Extract the [X, Y] coordinate from the center of the cell holding the provided text.  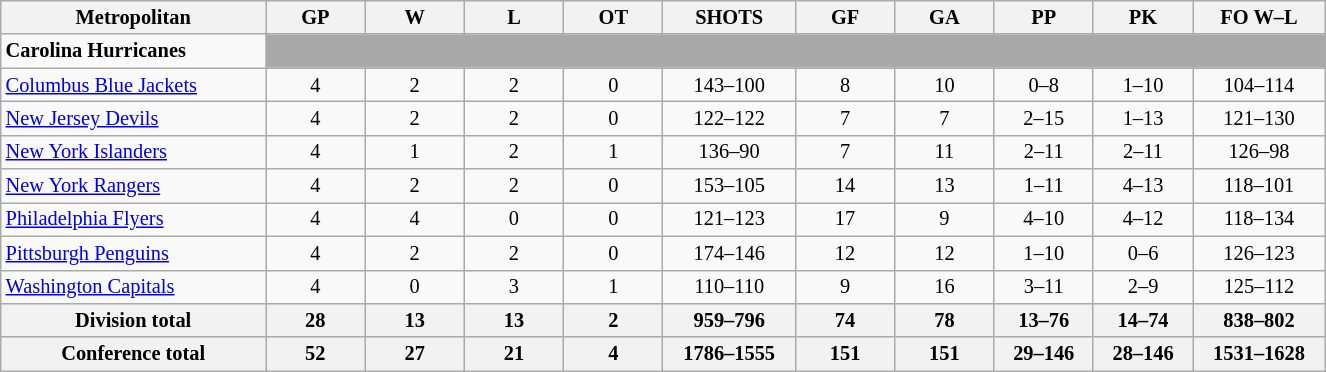
74 [844, 320]
13–76 [1044, 320]
21 [514, 354]
GP [316, 17]
PK [1142, 17]
1–11 [1044, 186]
W [414, 17]
New York Islanders [134, 152]
GF [844, 17]
11 [944, 152]
121–123 [729, 219]
Carolina Hurricanes [134, 51]
0–8 [1044, 85]
174–146 [729, 253]
2–15 [1044, 118]
28–146 [1142, 354]
125–112 [1260, 287]
3 [514, 287]
GA [944, 17]
10 [944, 85]
FO W–L [1260, 17]
104–114 [1260, 85]
OT [614, 17]
52 [316, 354]
2–9 [1142, 287]
118–101 [1260, 186]
Pittsburgh Penguins [134, 253]
Conference total [134, 354]
27 [414, 354]
29–146 [1044, 354]
14–74 [1142, 320]
838–802 [1260, 320]
Washington Capitals [134, 287]
Metropolitan [134, 17]
0–6 [1142, 253]
136–90 [729, 152]
959–796 [729, 320]
17 [844, 219]
4–10 [1044, 219]
New Jersey Devils [134, 118]
1–13 [1142, 118]
121–130 [1260, 118]
1531–1628 [1260, 354]
14 [844, 186]
143–100 [729, 85]
118–134 [1260, 219]
16 [944, 287]
SHOTS [729, 17]
PP [1044, 17]
126–98 [1260, 152]
3–11 [1044, 287]
153–105 [729, 186]
126–123 [1260, 253]
1786–1555 [729, 354]
4–13 [1142, 186]
78 [944, 320]
L [514, 17]
Philadelphia Flyers [134, 219]
122–122 [729, 118]
8 [844, 85]
4–12 [1142, 219]
110–110 [729, 287]
New York Rangers [134, 186]
Columbus Blue Jackets [134, 85]
28 [316, 320]
Division total [134, 320]
